Provide the (X, Y) coordinate of the cell's center where the given text is located.  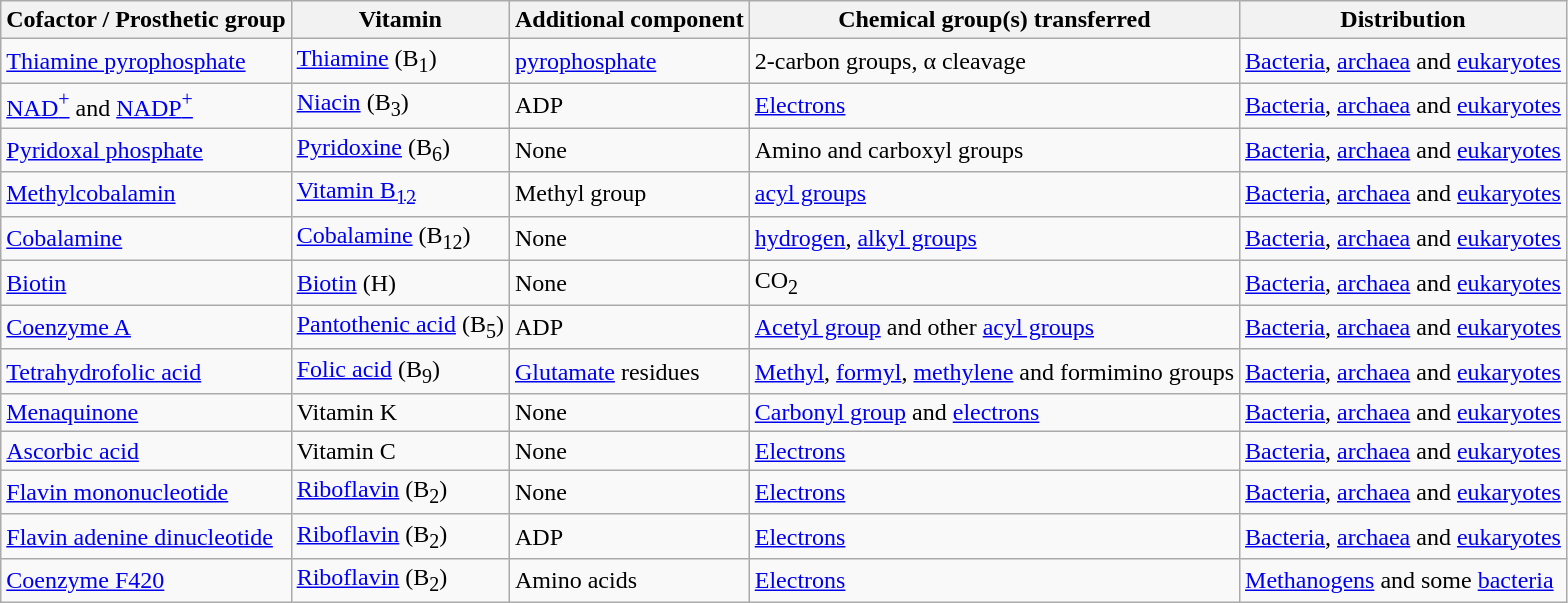
Methyl group (629, 194)
Biotin (H) (400, 283)
Amino acids (629, 581)
Biotin (146, 283)
Amino and carboxyl groups (994, 150)
acyl groups (994, 194)
Carbonyl group and electrons (994, 413)
Acetyl group and other acyl groups (994, 327)
Methylcobalamin (146, 194)
Vitamin B12 (400, 194)
hydrogen, alkyl groups (994, 238)
Vitamin K (400, 413)
Pyridoxine (B6) (400, 150)
Methyl, formyl, methylene and formimino groups (994, 371)
Methanogens and some bacteria (1404, 581)
Distribution (1404, 20)
Cobalamine (146, 238)
CO2 (994, 283)
Pantothenic acid (B5) (400, 327)
Chemical group(s) transferred (994, 20)
Additional component (629, 20)
Thiamine (B1) (400, 61)
Glutamate residues (629, 371)
Cobalamine (B12) (400, 238)
Coenzyme F420 (146, 581)
pyrophosphate (629, 61)
Pyridoxal phosphate (146, 150)
Cofactor / Prosthetic group (146, 20)
Menaquinone (146, 413)
Vitamin C (400, 451)
Folic acid (B9) (400, 371)
Tetrahydrofolic acid (146, 371)
Niacin (B3) (400, 106)
Thiamine pyrophosphate (146, 61)
Ascorbic acid (146, 451)
NAD+ and NADP+ (146, 106)
Flavin adenine dinucleotide (146, 536)
Coenzyme A (146, 327)
Flavin mononucleotide (146, 492)
Vitamin (400, 20)
2-carbon groups, α cleavage (994, 61)
